Provide the [x, y] coordinate of the cell's center where the given text is located.  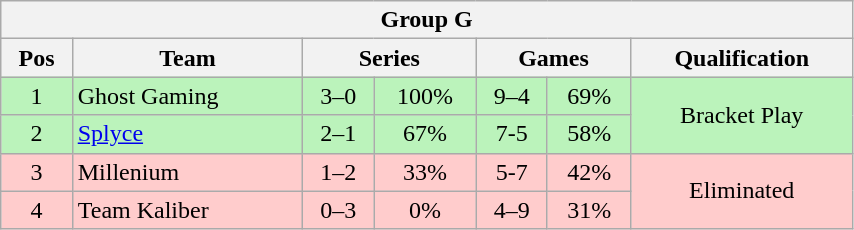
Series [390, 58]
Games [554, 58]
2 [36, 134]
Team Kaliber [187, 210]
Team [187, 58]
33% [425, 172]
4–9 [512, 210]
69% [589, 96]
Qualification [742, 58]
31% [589, 210]
3–0 [338, 96]
Millenium [187, 172]
0–3 [338, 210]
100% [425, 96]
42% [589, 172]
58% [589, 134]
Bracket Play [742, 115]
4 [36, 210]
9–4 [512, 96]
1 [36, 96]
2–1 [338, 134]
0% [425, 210]
Pos [36, 58]
5-7 [512, 172]
7-5 [512, 134]
67% [425, 134]
Eliminated [742, 191]
3 [36, 172]
Ghost Gaming [187, 96]
1–2 [338, 172]
Splyce [187, 134]
Group G [427, 20]
